Scan for the cell matching the given text and deliver its [x, y] coordinate at center. 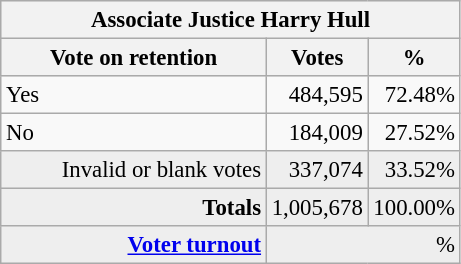
100.00% [414, 208]
Associate Justice Harry Hull [231, 20]
33.52% [414, 170]
484,595 [317, 95]
No [134, 133]
Invalid or blank votes [134, 170]
72.48% [414, 95]
337,074 [317, 170]
Votes [317, 58]
184,009 [317, 133]
27.52% [414, 133]
Yes [134, 95]
Totals [134, 208]
Vote on retention [134, 58]
1,005,678 [317, 208]
Voter turnout [134, 245]
